From the cell containing the given text, extract its center point as [x, y] coordinate. 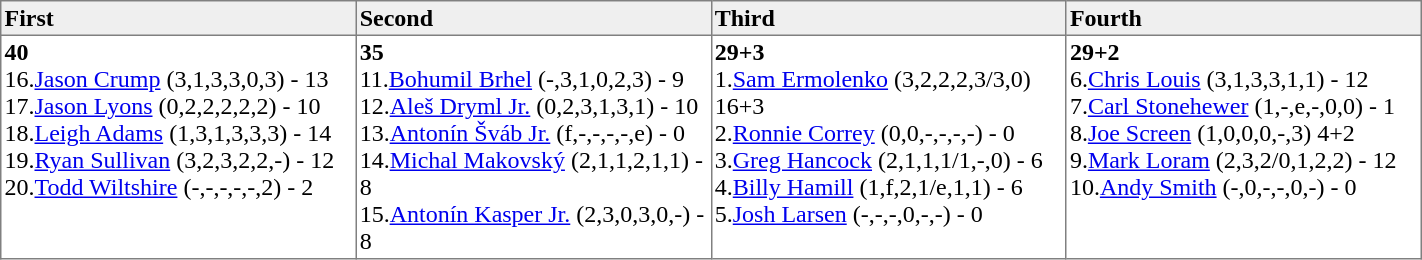
Third [888, 18]
Fourth [1244, 18]
First [178, 18]
Second [534, 18]
